Search for the cell housing the specified text and yield its (x, y) center coordinate. 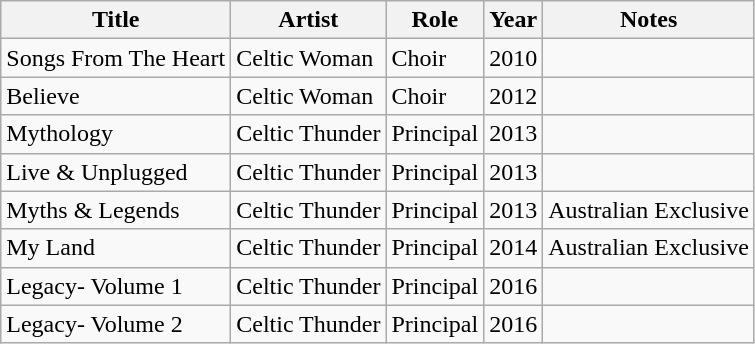
2012 (514, 96)
Legacy- Volume 2 (116, 324)
Live & Unplugged (116, 172)
Title (116, 20)
Mythology (116, 134)
My Land (116, 248)
Role (435, 20)
Believe (116, 96)
Notes (649, 20)
2014 (514, 248)
Myths & Legends (116, 210)
Songs From The Heart (116, 58)
2010 (514, 58)
Year (514, 20)
Artist (308, 20)
Legacy- Volume 1 (116, 286)
